Return the (x, y) coordinate for the center point of the cell that contains the specified text.  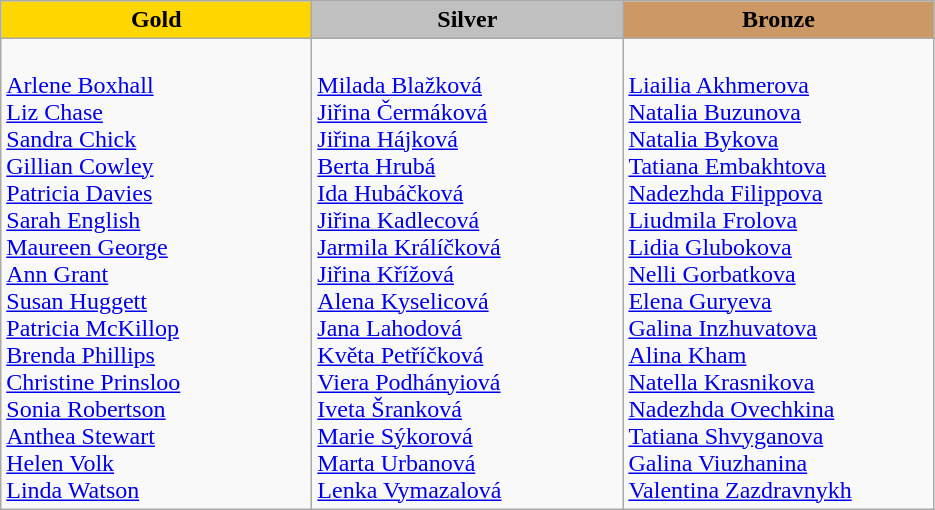
Silver (468, 20)
Gold (156, 20)
Bronze (778, 20)
